Identify which cell holds the provided text, then report its [x, y] central coordinate. 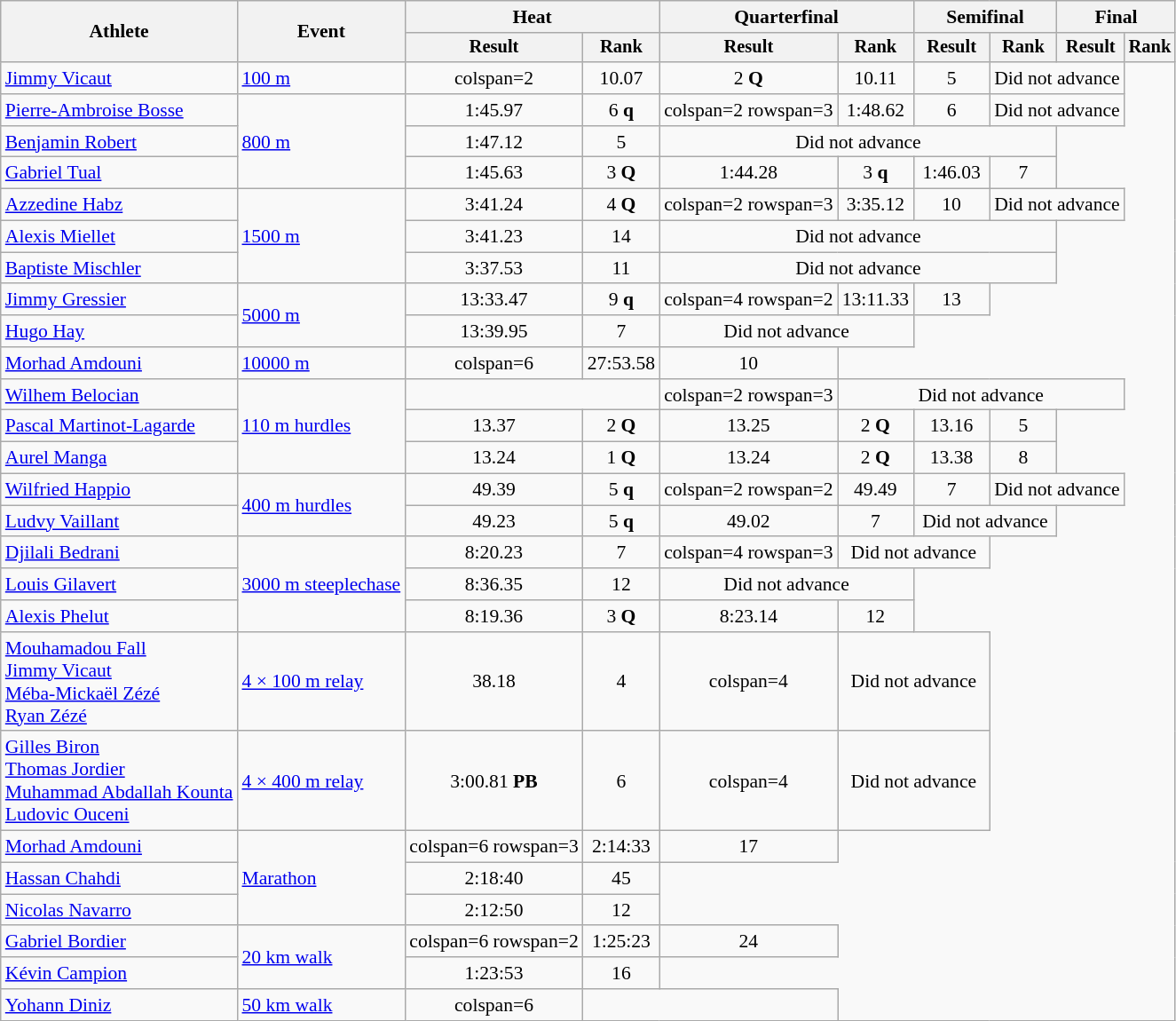
27:53.58 [621, 363]
2:12:50 [493, 910]
colspan=6 rowspan=2 [493, 942]
colspan=2 [493, 78]
Wilfried Happio [119, 490]
10.11 [875, 78]
Gabriel Bordier [119, 942]
45 [621, 879]
8:36.35 [493, 584]
Aurel Manga [119, 458]
Semifinal [985, 17]
Jimmy Gressier [119, 300]
Baptiste Mischler [119, 268]
13.16 [951, 426]
1:44.28 [749, 173]
3:00.81 PB [493, 781]
Event [321, 32]
49.49 [875, 490]
Final [1117, 17]
3 q [875, 173]
4 × 400 m relay [321, 781]
13.25 [749, 426]
5000 m [321, 316]
800 m [321, 142]
Athlete [119, 32]
Louis Gilavert [119, 584]
400 m hurdles [321, 506]
1:48.62 [875, 110]
1 Q [621, 458]
Pascal Martinot-Lagarde [119, 426]
4 × 100 m relay [321, 682]
1:45.63 [493, 173]
11 [621, 268]
Marathon [321, 879]
colspan=6 rowspan=3 [493, 847]
Quarterfinal [786, 17]
10.07 [621, 78]
4 [621, 682]
20 km walk [321, 957]
2:18:40 [493, 879]
Alexis Miellet [119, 237]
6 q [621, 110]
Benjamin Robert [119, 142]
8:23.14 [749, 616]
17 [749, 847]
Wilhem Belocian [119, 395]
1:25:23 [621, 942]
38.18 [493, 682]
Gabriel Tual [119, 173]
4 Q [621, 205]
24 [749, 942]
14 [621, 237]
1:47.12 [493, 142]
Ludvy Vaillant [119, 521]
Jimmy Vicaut [119, 78]
3:35.12 [875, 205]
Heat [533, 17]
Nicolas Navarro [119, 910]
Pierre-Ambroise Bosse [119, 110]
8:20.23 [493, 553]
49.39 [493, 490]
Gilles BironThomas JordierMuhammad Abdallah KountaLudovic Ouceni [119, 781]
2:14:33 [621, 847]
110 m hurdles [321, 426]
colspan=4 rowspan=3 [749, 553]
3:41.23 [493, 237]
100 m [321, 78]
Alexis Phelut [119, 616]
1:45.97 [493, 110]
13.38 [951, 458]
13:33.47 [493, 300]
13:39.95 [493, 331]
3000 m steeplechase [321, 584]
13:11.33 [875, 300]
50 km walk [321, 1005]
Djilali Bedrani [119, 553]
Hugo Hay [119, 331]
colspan=2 rowspan=2 [749, 490]
13 [951, 300]
8 [1023, 458]
Azzedine Habz [119, 205]
Yohann Diniz [119, 1005]
1500 m [321, 236]
1:46.03 [951, 173]
49.23 [493, 521]
16 [621, 973]
9 q [621, 300]
13.37 [493, 426]
Kévin Campion [119, 973]
8:19.36 [493, 616]
Mouhamadou FallJimmy VicautMéba-Mickaël ZézéRyan Zézé [119, 682]
3:37.53 [493, 268]
10000 m [321, 363]
1:23:53 [493, 973]
Hassan Chahdi [119, 879]
3:41.24 [493, 205]
49.02 [749, 521]
colspan=4 rowspan=2 [749, 300]
